For the text-containing cell, return its midpoint in [X, Y] coordinate format. 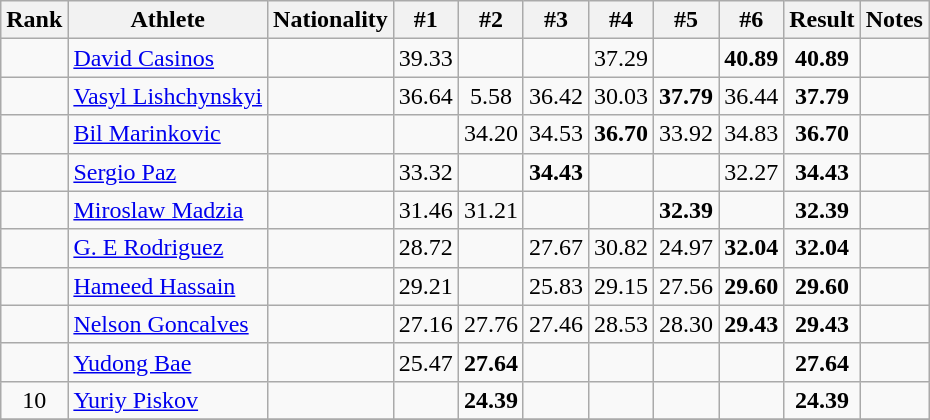
27.16 [426, 324]
G. E Rodriguez [168, 248]
36.42 [556, 96]
#6 [752, 20]
Miroslaw Madzia [168, 210]
30.82 [622, 248]
Vasyl Lishchynskyi [168, 96]
31.46 [426, 210]
5.58 [490, 96]
39.33 [426, 58]
27.56 [686, 286]
28.30 [686, 324]
31.21 [490, 210]
29.15 [622, 286]
36.44 [752, 96]
25.47 [426, 362]
33.32 [426, 172]
Yuriy Piskov [168, 400]
25.83 [556, 286]
#1 [426, 20]
David Casinos [168, 58]
Result [822, 20]
34.53 [556, 134]
37.29 [622, 58]
28.53 [622, 324]
Hameed Hassain [168, 286]
32.27 [752, 172]
Yudong Bae [168, 362]
28.72 [426, 248]
36.64 [426, 96]
27.76 [490, 324]
Athlete [168, 20]
Bil Marinkovic [168, 134]
Rank [34, 20]
27.46 [556, 324]
Notes [894, 20]
33.92 [686, 134]
34.83 [752, 134]
29.21 [426, 286]
#2 [490, 20]
#5 [686, 20]
34.20 [490, 134]
#3 [556, 20]
27.67 [556, 248]
24.97 [686, 248]
#4 [622, 20]
30.03 [622, 96]
10 [34, 400]
Sergio Paz [168, 172]
Nationality [331, 20]
Nelson Goncalves [168, 324]
